Search for the cell housing the specified text and yield its [X, Y] center coordinate. 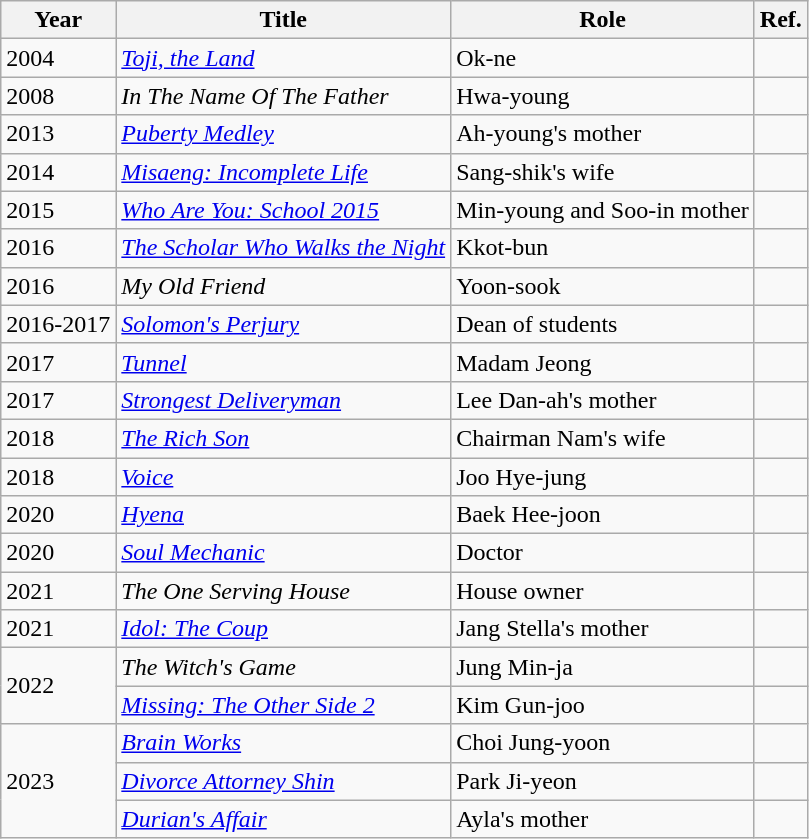
2014 [58, 172]
The Witch's Game [284, 667]
Who Are You: School 2015 [284, 210]
2022 [58, 686]
Durian's Affair [284, 819]
Joo Hye-jung [603, 477]
Sang-shik's wife [603, 172]
The Rich Son [284, 438]
Title [284, 20]
Misaeng: Incomplete Life [284, 172]
2013 [58, 134]
Divorce Attorney Shin [284, 781]
Voice [284, 477]
My Old Friend [284, 286]
2023 [58, 781]
Jang Stella's mother [603, 629]
The One Serving House [284, 591]
Park Ji-yeon [603, 781]
Year [58, 20]
Jung Min-ja [603, 667]
2008 [58, 96]
The Scholar Who Walks the Night [284, 248]
Chairman Nam's wife [603, 438]
Doctor [603, 553]
Choi Jung-yoon [603, 743]
2004 [58, 58]
Min-young and Soo-in mother [603, 210]
Yoon-sook [603, 286]
2016-2017 [58, 324]
Toji, the Land [284, 58]
Hyena [284, 515]
Solomon's Perjury [284, 324]
Madam Jeong [603, 362]
Ah-young's mother [603, 134]
Hwa-young [603, 96]
Lee Dan-ah's mother [603, 400]
Missing: The Other Side 2 [284, 705]
Tunnel [284, 362]
Idol: The Coup [284, 629]
Puberty Medley [284, 134]
Dean of students [603, 324]
Strongest Deliveryman [284, 400]
Soul Mechanic [284, 553]
In The Name Of The Father [284, 96]
Kkot-bun [603, 248]
Baek Hee-joon [603, 515]
Ok-ne [603, 58]
Ayla's mother [603, 819]
Kim Gun-joo [603, 705]
Ref. [780, 20]
Role [603, 20]
2015 [58, 210]
House owner [603, 591]
Brain Works [284, 743]
